Determine the [X, Y] coordinate at the center of the cell enclosing the given text.  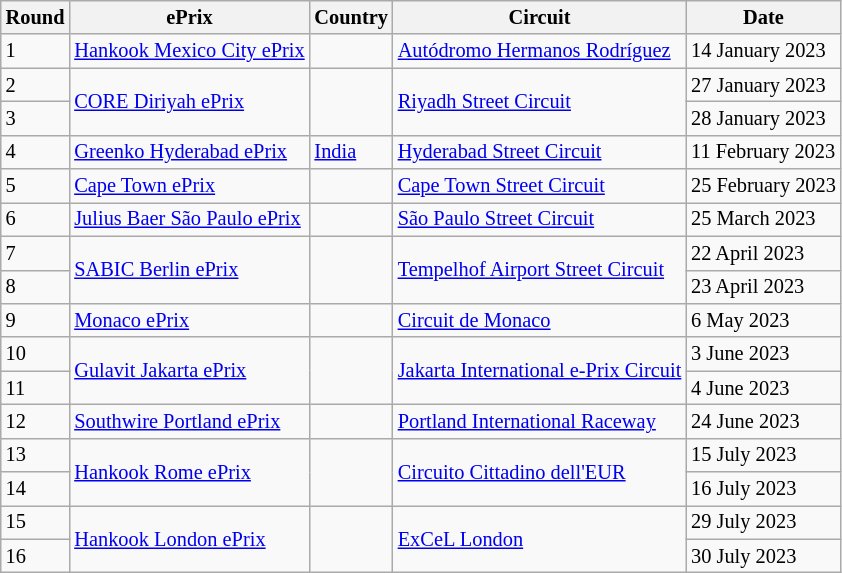
Circuit de Monaco [540, 320]
Autódromo Hermanos Rodríguez [540, 51]
12 [36, 421]
Hankook Mexico City ePrix [189, 51]
11 February 2023 [764, 152]
5 [36, 186]
11 [36, 388]
25 February 2023 [764, 186]
Jakarta International e-Prix Circuit [540, 370]
ExCeL London [540, 538]
6 May 2023 [764, 320]
15 July 2023 [764, 455]
India [352, 152]
Hankook Rome ePrix [189, 472]
CORE Diriyah ePrix [189, 102]
25 March 2023 [764, 219]
Cape Town Street Circuit [540, 186]
Portland International Raceway [540, 421]
8 [36, 287]
Cape Town ePrix [189, 186]
Southwire Portland ePrix [189, 421]
9 [36, 320]
Gulavit Jakarta ePrix [189, 370]
1 [36, 51]
13 [36, 455]
Riyadh Street Circuit [540, 102]
7 [36, 253]
27 January 2023 [764, 85]
29 July 2023 [764, 522]
ePrix [189, 17]
23 April 2023 [764, 287]
São Paulo Street Circuit [540, 219]
4 June 2023 [764, 388]
Circuito Cittadino dell'EUR [540, 472]
Hyderabad Street Circuit [540, 152]
30 July 2023 [764, 556]
SABIC Berlin ePrix [189, 270]
15 [36, 522]
Monaco ePrix [189, 320]
2 [36, 85]
14 [36, 489]
Tempelhof Airport Street Circuit [540, 270]
Round [36, 17]
3 [36, 118]
Julius Baer São Paulo ePrix [189, 219]
28 January 2023 [764, 118]
Circuit [540, 17]
24 June 2023 [764, 421]
Hankook London ePrix [189, 538]
4 [36, 152]
22 April 2023 [764, 253]
3 June 2023 [764, 354]
Date [764, 17]
10 [36, 354]
6 [36, 219]
16 July 2023 [764, 489]
14 January 2023 [764, 51]
Country [352, 17]
16 [36, 556]
Greenko Hyderabad ePrix [189, 152]
